From the cell containing the given text, extract its center point as (x, y) coordinate. 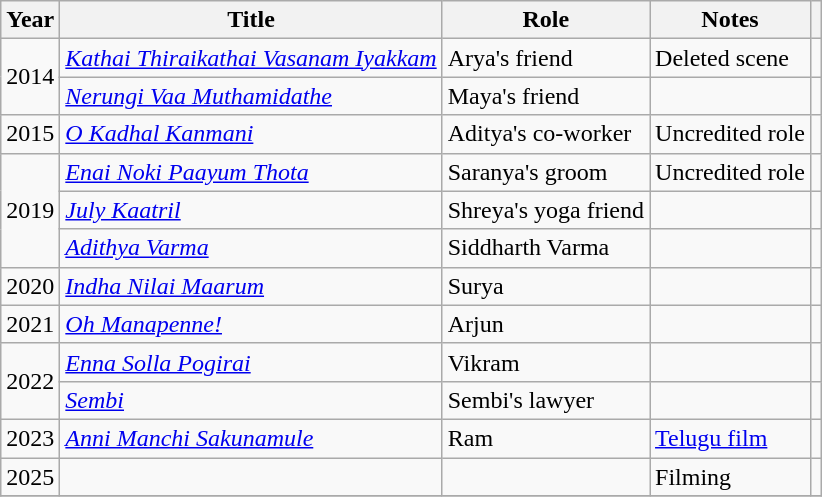
Sembi (251, 400)
Deleted scene (730, 58)
July Kaatril (251, 210)
2025 (30, 477)
Surya (546, 286)
2020 (30, 286)
Siddharth Varma (546, 248)
Enai Noki Paayum Thota (251, 172)
Enna Solla Pogirai (251, 362)
2023 (30, 438)
Indha Nilai Maarum (251, 286)
Oh Manapenne! (251, 324)
Arjun (546, 324)
Aditya's co-worker (546, 134)
Kathai Thiraikathai Vasanam Iyakkam (251, 58)
Maya's friend (546, 96)
Role (546, 20)
2014 (30, 77)
2015 (30, 134)
Nerungi Vaa Muthamidathe (251, 96)
Vikram (546, 362)
Title (251, 20)
Adithya Varma (251, 248)
2021 (30, 324)
Arya's friend (546, 58)
2019 (30, 210)
Anni Manchi Sakunamule (251, 438)
Sembi's lawyer (546, 400)
Notes (730, 20)
Ram (546, 438)
O Kadhal Kanmani (251, 134)
Telugu film (730, 438)
2022 (30, 381)
Filming (730, 477)
Shreya's yoga friend (546, 210)
Year (30, 20)
Saranya's groom (546, 172)
